Provide the [X, Y] coordinate of the cell's center where the given text is located.  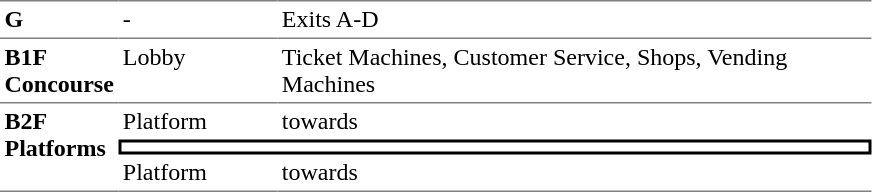
Ticket Machines, Customer Service, Shops, Vending Machines [574, 71]
B2FPlatforms [59, 148]
Exits A-D [574, 19]
Lobby [198, 71]
B1FConcourse [59, 71]
- [198, 19]
G [59, 19]
